From the cell containing the given text, extract its center point as (x, y) coordinate. 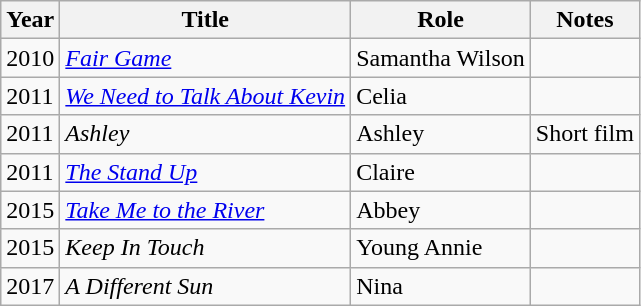
A Different Sun (206, 286)
Celia (441, 96)
Abbey (441, 210)
The Stand Up (206, 172)
2010 (30, 58)
Keep In Touch (206, 248)
Role (441, 20)
Title (206, 20)
Samantha Wilson (441, 58)
Notes (584, 20)
Take Me to the River (206, 210)
Short film (584, 134)
Fair Game (206, 58)
Young Annie (441, 248)
Nina (441, 286)
Claire (441, 172)
Year (30, 20)
2017 (30, 286)
We Need to Talk About Kevin (206, 96)
